For the text-containing cell, return its midpoint in [x, y] coordinate format. 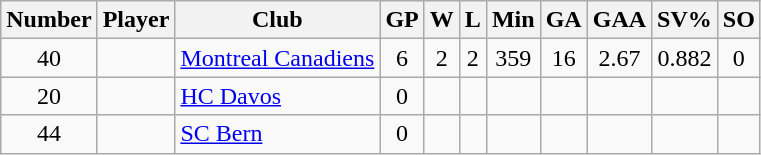
16 [564, 58]
W [442, 20]
GA [564, 20]
HC Davos [278, 96]
2.67 [619, 58]
20 [49, 96]
Number [49, 20]
Club [278, 20]
GAA [619, 20]
SV% [685, 20]
Player [136, 20]
359 [513, 58]
6 [402, 58]
44 [49, 134]
L [472, 20]
Min [513, 20]
Montreal Canadiens [278, 58]
SC Bern [278, 134]
40 [49, 58]
0.882 [685, 58]
SO [738, 20]
GP [402, 20]
